For the text-containing cell, return its midpoint in (x, y) coordinate format. 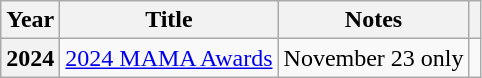
November 23 only (374, 58)
2024 MAMA Awards (169, 58)
Notes (374, 20)
2024 (30, 58)
Year (30, 20)
Title (169, 20)
